Find where the given text appears and provide that cell's center as [X, Y] coordinate. 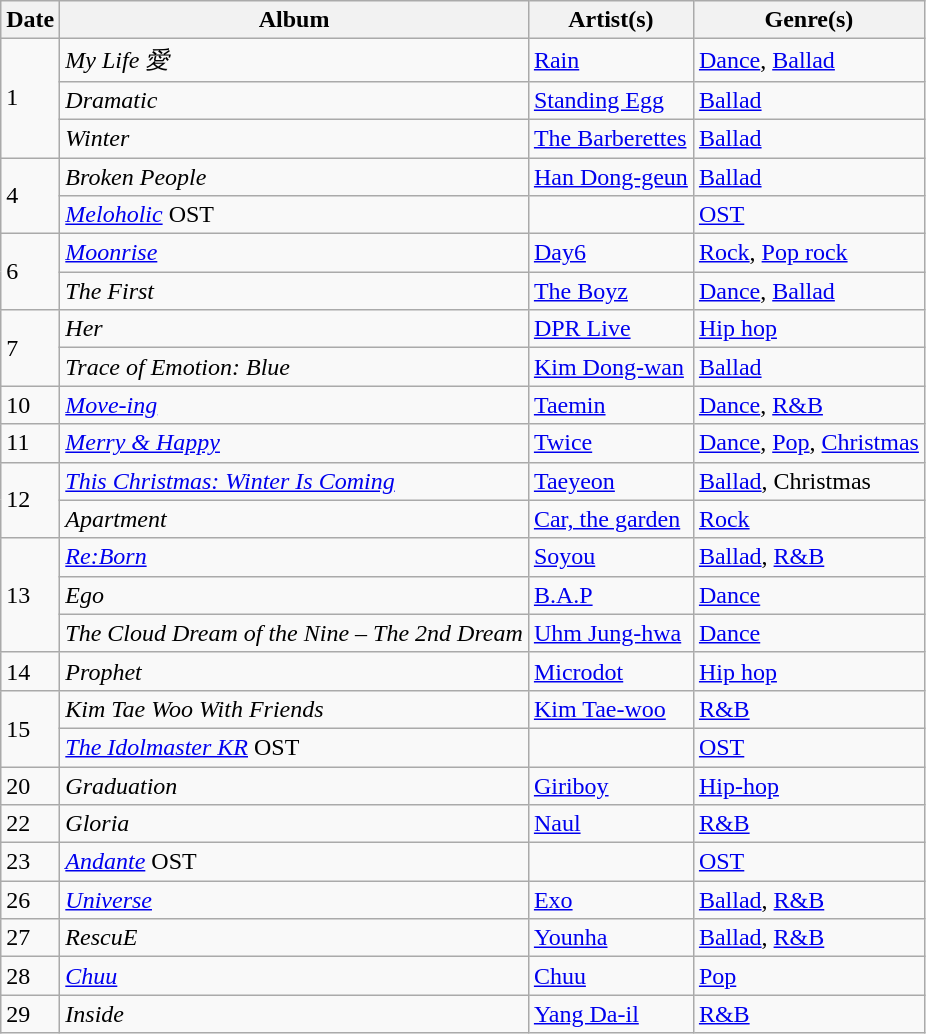
Broken People [294, 177]
Artist(s) [610, 20]
Kim Tae-woo [610, 709]
Car, the garden [610, 519]
Re:Born [294, 557]
Dance, R&B [808, 405]
Soyou [610, 557]
Inside [294, 1014]
Prophet [294, 671]
29 [30, 1014]
Taemin [610, 405]
Andante OST [294, 862]
Move-ing [294, 405]
Uhm Jung-hwa [610, 633]
Graduation [294, 785]
Rock [808, 519]
Trace of Emotion: Blue [294, 367]
Ballad, Christmas [808, 481]
DPR Live [610, 329]
This Christmas: Winter Is Coming [294, 481]
Apartment [294, 519]
Universe [294, 900]
6 [30, 272]
1 [30, 98]
14 [30, 671]
Rock, Pop rock [808, 253]
20 [30, 785]
The Cloud Dream of the Nine – The 2nd Dream [294, 633]
Meloholic OST [294, 215]
Yang Da-il [610, 1014]
Kim Dong-wan [610, 367]
Gloria [294, 824]
Exo [610, 900]
7 [30, 348]
Date [30, 20]
11 [30, 443]
Han Dong-geun [610, 177]
Dance, Pop, Christmas [808, 443]
Giriboy [610, 785]
Genre(s) [808, 20]
13 [30, 595]
The Boyz [610, 291]
Album [294, 20]
26 [30, 900]
22 [30, 824]
Microdot [610, 671]
Pop [808, 976]
Merry & Happy [294, 443]
My Life 愛 [294, 60]
Taeyeon [610, 481]
Her [294, 329]
15 [30, 728]
The Idolmaster KR OST [294, 747]
B.A.P [610, 595]
28 [30, 976]
The Barberettes [610, 138]
27 [30, 938]
Twice [610, 443]
RescuE [294, 938]
Dramatic [294, 100]
12 [30, 500]
Ego [294, 595]
Kim Tae Woo With Friends [294, 709]
23 [30, 862]
Hip-hop [808, 785]
Rain [610, 60]
Younha [610, 938]
Naul [610, 824]
The First [294, 291]
Standing Egg [610, 100]
10 [30, 405]
Winter [294, 138]
Moonrise [294, 253]
4 [30, 196]
Day6 [610, 253]
